From the cell containing the given text, extract its center point as (x, y) coordinate. 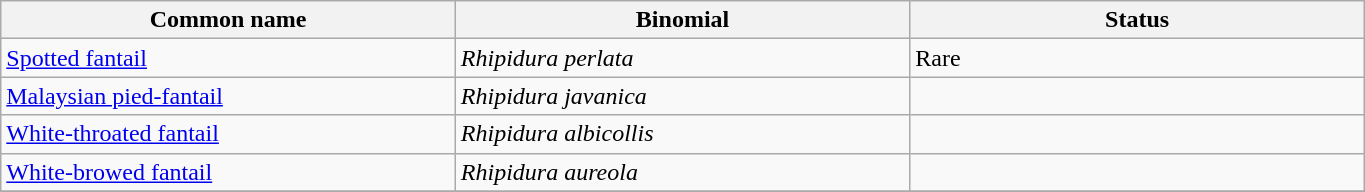
White-throated fantail (228, 134)
Rhipidura albicollis (682, 134)
Rhipidura perlata (682, 58)
Rhipidura aureola (682, 172)
Malaysian pied-fantail (228, 96)
White-browed fantail (228, 172)
Binomial (682, 20)
Rhipidura javanica (682, 96)
Spotted fantail (228, 58)
Rare (1138, 58)
Common name (228, 20)
Status (1138, 20)
